Capture the cell that displays the provided text and extract its [x, y] central coordinate. 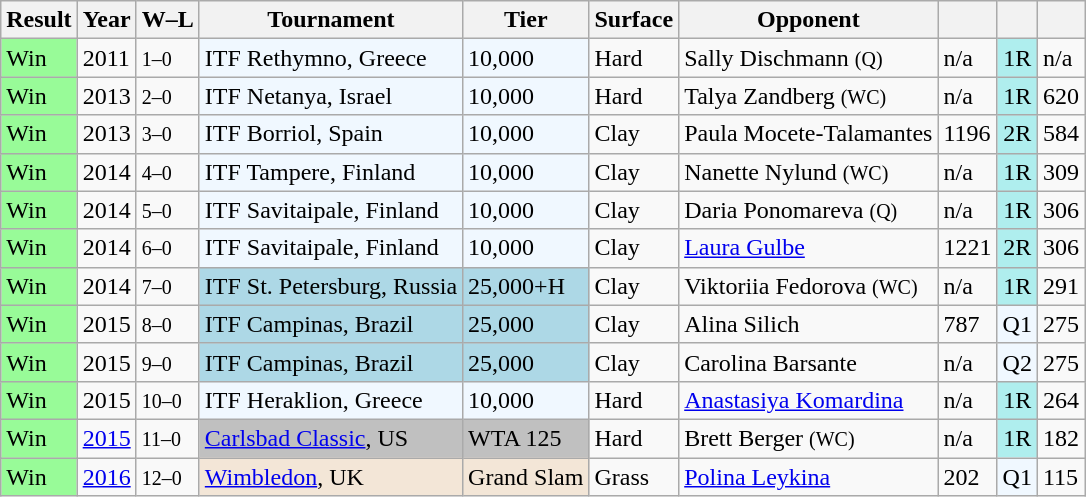
W–L [168, 20]
ITF Borriol, Spain [330, 134]
Tournament [330, 20]
Result [39, 20]
Polina Leykina [808, 477]
8–0 [168, 324]
6–0 [168, 248]
1196 [968, 134]
12–0 [168, 477]
ITF Netanya, Israel [330, 96]
Wimbledon, UK [330, 477]
309 [1060, 172]
Year [106, 20]
182 [1060, 438]
Alina Silich [808, 324]
ITF Heraklion, Greece [330, 400]
584 [1060, 134]
Daria Ponomareva (Q) [808, 210]
Anastasiya Komardina [808, 400]
4–0 [168, 172]
Talya Zandberg (WC) [808, 96]
3–0 [168, 134]
Laura Gulbe [808, 248]
ITF Tampere, Finland [330, 172]
9–0 [168, 362]
Carlsbad Classic, US [330, 438]
7–0 [168, 286]
1–0 [168, 58]
787 [968, 324]
115 [1060, 477]
Opponent [808, 20]
2–0 [168, 96]
Grass [634, 477]
Carolina Barsante [808, 362]
10–0 [168, 400]
291 [1060, 286]
Viktoriia Fedorova (WC) [808, 286]
Grand Slam [526, 477]
Sally Dischmann (Q) [808, 58]
ITF St. Petersburg, Russia [330, 286]
Paula Mocete-Talamantes [808, 134]
ITF Rethymno, Greece [330, 58]
2016 [106, 477]
5–0 [168, 210]
Surface [634, 20]
25,000+H [526, 286]
202 [968, 477]
11–0 [168, 438]
Nanette Nylund (WC) [808, 172]
Q2 [1017, 362]
Tier [526, 20]
2011 [106, 58]
Brett Berger (WC) [808, 438]
264 [1060, 400]
1221 [968, 248]
620 [1060, 96]
WTA 125 [526, 438]
